Output the (x, y) coordinate of the center of the cell containing the given text.  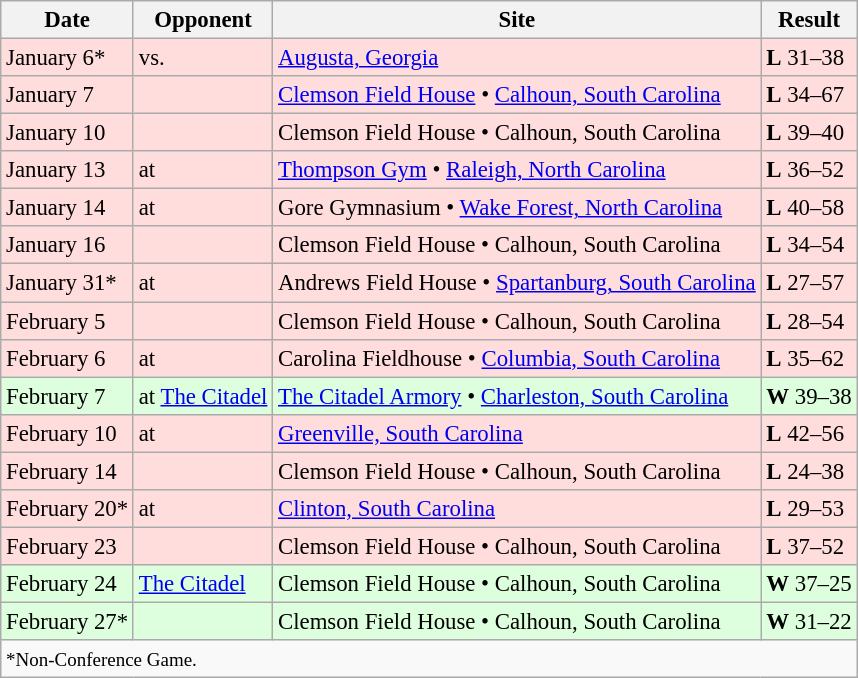
at The Citadel (202, 396)
Thompson Gym • Raleigh, North Carolina (517, 170)
February 6 (68, 358)
Site (517, 20)
February 7 (68, 396)
Augusta, Georgia (517, 58)
L 34–67 (809, 95)
L 40–58 (809, 208)
January 13 (68, 170)
Opponent (202, 20)
L 28–54 (809, 321)
The Citadel Armory • Charleston, South Carolina (517, 396)
W 31–22 (809, 621)
January 16 (68, 245)
W 37–25 (809, 584)
February 24 (68, 584)
vs. (202, 58)
*Non-Conference Game. (429, 659)
February 27* (68, 621)
W 39–38 (809, 396)
L 27–57 (809, 283)
January 6* (68, 58)
L 24–38 (809, 471)
L 35–62 (809, 358)
L 36–52 (809, 170)
February 20* (68, 509)
Result (809, 20)
January 31* (68, 283)
January 7 (68, 95)
January 10 (68, 133)
Clinton, South Carolina (517, 509)
February 5 (68, 321)
Andrews Field House • Spartanburg, South Carolina (517, 283)
Carolina Fieldhouse • Columbia, South Carolina (517, 358)
The Citadel (202, 584)
L 37–52 (809, 546)
February 10 (68, 433)
Gore Gymnasium • Wake Forest, North Carolina (517, 208)
Greenville, South Carolina (517, 433)
February 14 (68, 471)
January 14 (68, 208)
L 34–54 (809, 245)
L 39–40 (809, 133)
L 29–53 (809, 509)
L 42–56 (809, 433)
L 31–38 (809, 58)
Date (68, 20)
February 23 (68, 546)
